Determine the (X, Y) coordinate at the center of the cell enclosing the given text.  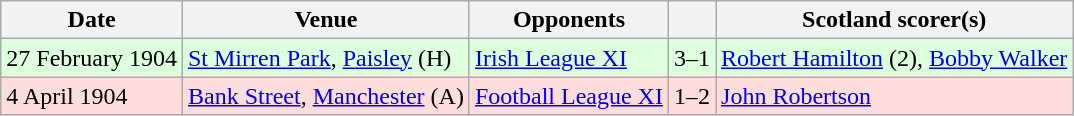
Bank Street, Manchester (A) (326, 96)
St Mirren Park, Paisley (H) (326, 58)
Irish League XI (568, 58)
Football League XI (568, 96)
Opponents (568, 20)
Robert Hamilton (2), Bobby Walker (894, 58)
27 February 1904 (92, 58)
Scotland scorer(s) (894, 20)
John Robertson (894, 96)
1–2 (692, 96)
Date (92, 20)
3–1 (692, 58)
Venue (326, 20)
4 April 1904 (92, 96)
